Provide the (x, y) coordinate of the cell's center where the given text is located.  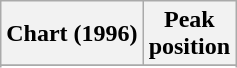
Peakposition (189, 34)
Chart (1996) (72, 34)
